Output the [x, y] coordinate of the center of the cell containing the given text.  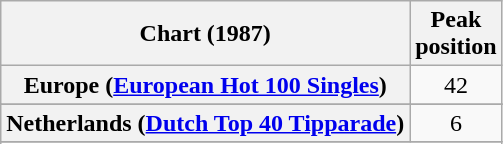
Europe (European Hot 100 Singles) [206, 85]
6 [456, 123]
42 [456, 85]
Chart (1987) [206, 34]
Peakposition [456, 34]
Netherlands (Dutch Top 40 Tipparade) [206, 123]
